Output the [X, Y] coordinate of the center of the cell containing the given text.  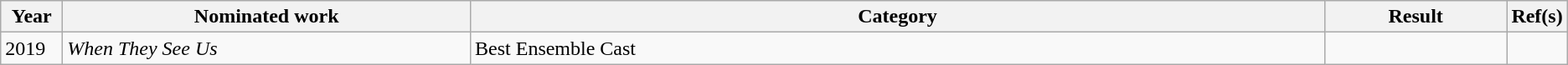
Year [32, 17]
2019 [32, 48]
Category [898, 17]
When They See Us [266, 48]
Best Ensemble Cast [898, 48]
Nominated work [266, 17]
Ref(s) [1537, 17]
Result [1416, 17]
